Pinpoint the cell where the given text exists, returning its [x, y] midpoint coordinate. 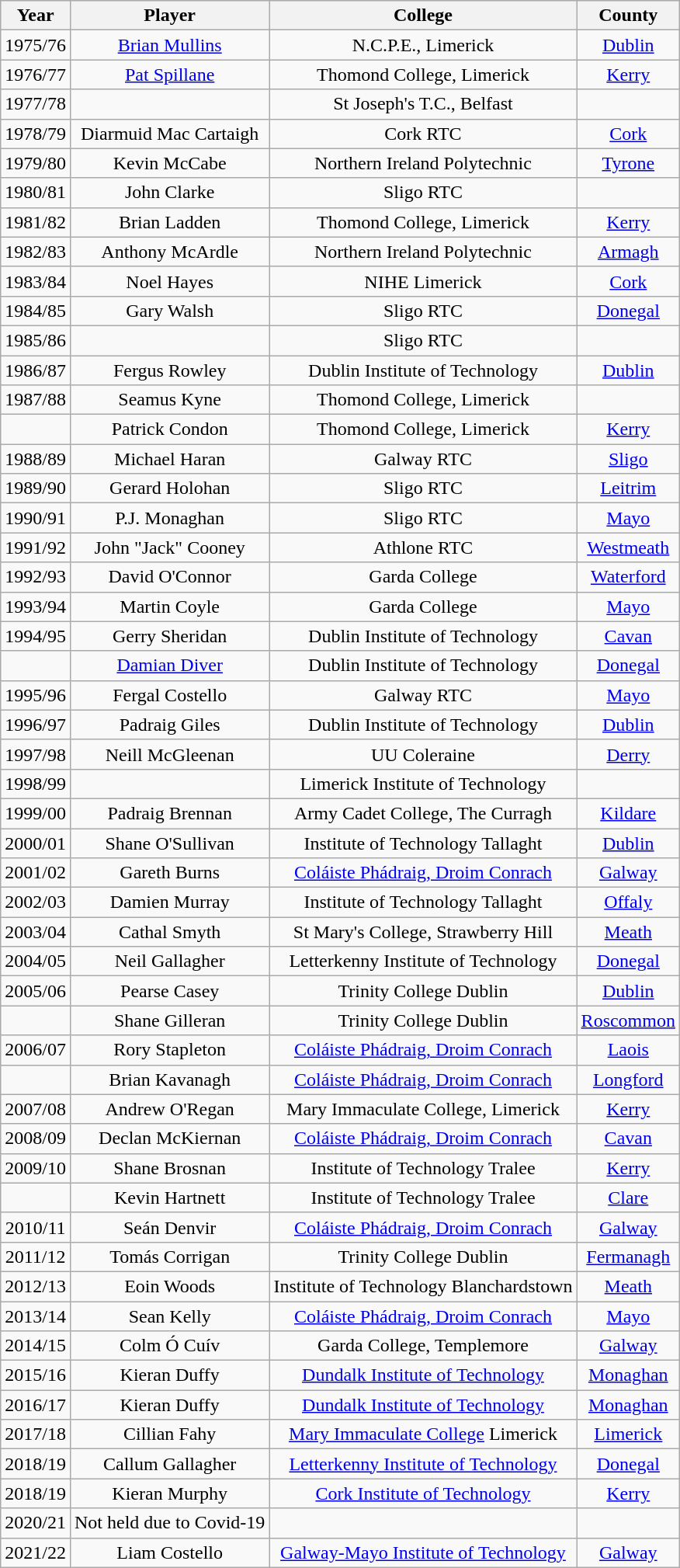
1987/88 [36, 400]
Callum Gallagher [169, 1464]
Tyrone [628, 163]
Kevin Hartnett [169, 1198]
2006/07 [36, 1050]
College [423, 16]
2012/13 [36, 1286]
1996/97 [36, 725]
1977/78 [36, 104]
Westmeath [628, 548]
Gerard Holohan [169, 488]
Athlone RTC [423, 548]
Fergus Rowley [169, 370]
1997/98 [36, 754]
Michael Haran [169, 459]
Shane Brosnan [169, 1168]
Gerry Sheridan [169, 636]
2017/18 [36, 1434]
Padraig Giles [169, 725]
Damian Diver [169, 666]
Player [169, 16]
1979/80 [36, 163]
2002/03 [36, 902]
Rory Stapleton [169, 1050]
Padraig Brennan [169, 813]
2003/04 [36, 932]
Kildare [628, 813]
Longford [628, 1080]
2016/17 [36, 1405]
Diarmuid Mac Cartaigh [169, 134]
Mary Immaculate College, Limerick [423, 1109]
Colm Ó Cuív [169, 1346]
2011/12 [36, 1257]
Seamus Kyne [169, 400]
2010/11 [36, 1227]
Fermanagh [628, 1257]
Gareth Burns [169, 873]
1986/87 [36, 370]
County [628, 16]
1984/85 [36, 311]
1983/84 [36, 281]
Eoin Woods [169, 1286]
Brian Mullins [169, 45]
2020/21 [36, 1523]
Andrew O'Regan [169, 1109]
Neil Gallagher [169, 961]
Kieran Murphy [169, 1493]
Sean Kelly [169, 1316]
1982/83 [36, 252]
Pearse Casey [169, 991]
Anthony McArdle [169, 252]
UU Coleraine [423, 754]
1994/95 [36, 636]
Waterford [628, 577]
St Mary's College, Strawberry Hill [423, 932]
1978/79 [36, 134]
Clare [628, 1198]
Brian Kavanagh [169, 1080]
Limerick [628, 1434]
Army Cadet College, The Curragh [423, 813]
Leitrim [628, 488]
1988/89 [36, 459]
Derry [628, 754]
1999/00 [36, 813]
2000/01 [36, 843]
Roscommon [628, 1020]
Damien Murray [169, 902]
Mary Immaculate College Limerick [423, 1434]
2007/08 [36, 1109]
Year [36, 16]
Brian Ladden [169, 222]
Offaly [628, 902]
2004/05 [36, 961]
Declan McKiernan [169, 1139]
Liam Costello [169, 1552]
Cork Institute of Technology [423, 1493]
2015/16 [36, 1375]
1995/96 [36, 695]
N.C.P.E., Limerick [423, 45]
Not held due to Covid-19 [169, 1523]
Sligo [628, 459]
1991/92 [36, 548]
Noel Hayes [169, 281]
John Clarke [169, 193]
1976/77 [36, 75]
Limerick Institute of Technology [423, 784]
Neill McGleenan [169, 754]
2008/09 [36, 1139]
Pat Spillane [169, 75]
2013/14 [36, 1316]
2001/02 [36, 873]
Cillian Fahy [169, 1434]
Institute of Technology Blanchardstown [423, 1286]
David O'Connor [169, 577]
Tomás Corrigan [169, 1257]
Cork RTC [423, 134]
1985/86 [36, 340]
Armagh [628, 252]
1989/90 [36, 488]
Laois [628, 1050]
2021/22 [36, 1552]
Seán Denvir [169, 1227]
John "Jack" Cooney [169, 548]
Kevin McCabe [169, 163]
Shane Gilleran [169, 1020]
Fergal Costello [169, 695]
St Joseph's T.C., Belfast [423, 104]
1980/81 [36, 193]
2005/06 [36, 991]
2009/10 [36, 1168]
1990/91 [36, 518]
Shane O'Sullivan [169, 843]
Patrick Condon [169, 429]
1975/76 [36, 45]
Garda College, Templemore [423, 1346]
Gary Walsh [169, 311]
Galway-Mayo Institute of Technology [423, 1552]
1992/93 [36, 577]
1998/99 [36, 784]
NIHE Limerick [423, 281]
Martin Coyle [169, 607]
1981/82 [36, 222]
Cathal Smyth [169, 932]
2014/15 [36, 1346]
1993/94 [36, 607]
P.J. Monaghan [169, 518]
